Scan for the cell matching the given text and deliver its [x, y] coordinate at center. 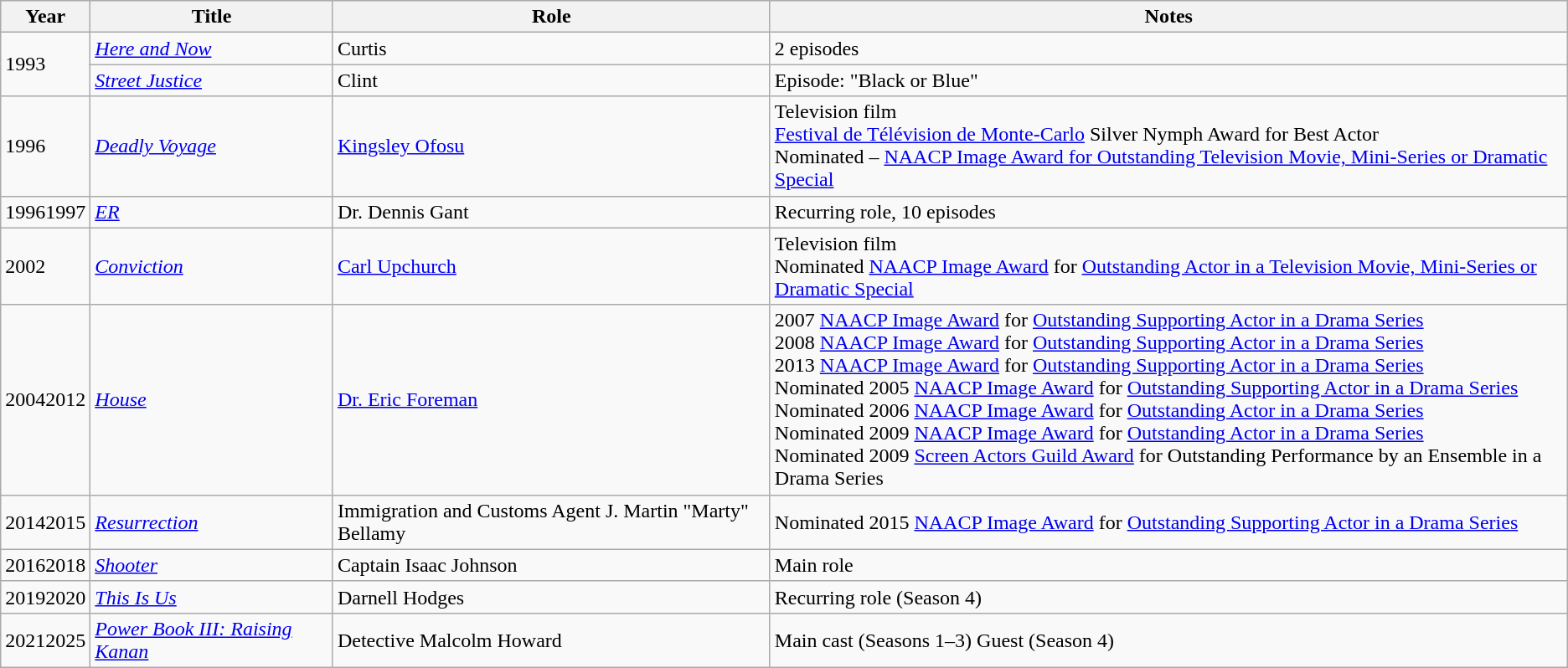
20142015 [45, 522]
House [212, 400]
Power Book III: Raising Kanan [212, 640]
20162018 [45, 565]
19961997 [45, 212]
2002 [45, 266]
20212025 [45, 640]
Dr. Eric Foreman [551, 400]
Shooter [212, 565]
ER [212, 212]
Main role [1168, 565]
Detective Malcolm Howard [551, 640]
Conviction [212, 266]
Darnell Hodges [551, 597]
Carl Upchurch [551, 266]
Captain Isaac Johnson [551, 565]
Street Justice [212, 80]
Immigration and Customs Agent J. Martin "Marty" Bellamy [551, 522]
Year [45, 17]
Curtis [551, 49]
Dr. Dennis Gant [551, 212]
Clint [551, 80]
20042012 [45, 400]
Recurring role, 10 episodes [1168, 212]
Recurring role (Season 4) [1168, 597]
Resurrection [212, 522]
Role [551, 17]
2 episodes [1168, 49]
Title [212, 17]
Here and Now [212, 49]
1993 [45, 64]
Nominated 2015 NAACP Image Award for Outstanding Supporting Actor in a Drama Series [1168, 522]
1996 [45, 146]
Main cast (Seasons 1–3) Guest (Season 4) [1168, 640]
Kingsley Ofosu [551, 146]
Deadly Voyage [212, 146]
Notes [1168, 17]
Television filmNominated NAACP Image Award for Outstanding Actor in a Television Movie, Mini-Series or Dramatic Special [1168, 266]
Episode: "Black or Blue" [1168, 80]
This Is Us [212, 597]
20192020 [45, 597]
